Extract the (X, Y) coordinate from the center of the cell holding the provided text.  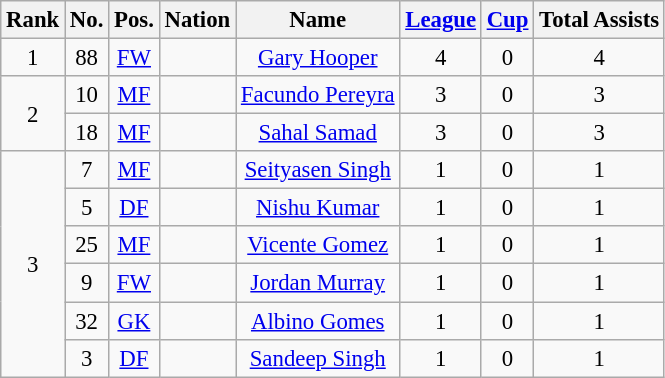
5 (87, 208)
2 (33, 114)
10 (87, 95)
Total Assists (600, 20)
Vicente Gomez (318, 245)
Nishu Kumar (318, 208)
Nation (197, 20)
Name (318, 20)
Seityasen Singh (318, 170)
League (440, 20)
Rank (33, 20)
Pos. (134, 20)
Jordan Murray (318, 283)
Facundo Pereyra (318, 95)
88 (87, 58)
Cup (507, 20)
9 (87, 283)
Albino Gomes (318, 321)
25 (87, 245)
Sandeep Singh (318, 358)
18 (87, 133)
Gary Hooper (318, 58)
7 (87, 170)
32 (87, 321)
GK (134, 321)
No. (87, 20)
Sahal Samad (318, 133)
